Output the (X, Y) coordinate of the center of the cell containing the given text.  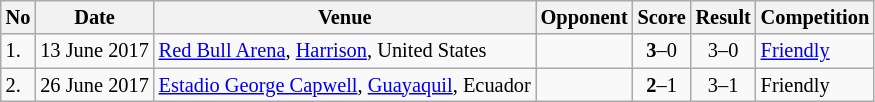
Score (662, 17)
13 June 2017 (94, 51)
Date (94, 17)
26 June 2017 (94, 85)
Result (724, 17)
2. (18, 85)
Competition (815, 17)
1. (18, 51)
Red Bull Arena, Harrison, United States (345, 51)
2–1 (662, 85)
No (18, 17)
Venue (345, 17)
Opponent (584, 17)
Estadio George Capwell, Guayaquil, Ecuador (345, 85)
3–1 (724, 85)
